Identify which cell holds the provided text, then report its (X, Y) central coordinate. 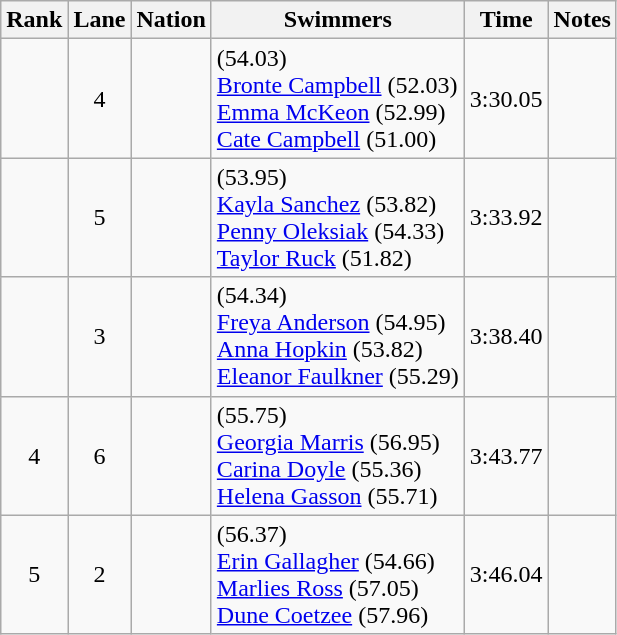
(54.34)Freya Anderson (54.95)Anna Hopkin (53.82)Eleanor Faulkner (55.29) (338, 336)
6 (100, 456)
Swimmers (338, 20)
(56.37)Erin Gallagher (54.66)Marlies Ross (57.05)Dune Coetzee (57.96) (338, 574)
Nation (171, 20)
3 (100, 336)
Notes (582, 20)
3:43.77 (506, 456)
3:33.92 (506, 218)
(55.75)Georgia Marris (56.95)Carina Doyle (55.36)Helena Gasson (55.71) (338, 456)
3:38.40 (506, 336)
Rank (34, 20)
Time (506, 20)
Lane (100, 20)
(54.03) Bronte Campbell (52.03)Emma McKeon (52.99)Cate Campbell (51.00) (338, 98)
3:46.04 (506, 574)
3:30.05 (506, 98)
2 (100, 574)
(53.95)Kayla Sanchez (53.82)Penny Oleksiak (54.33)Taylor Ruck (51.82) (338, 218)
